Detect which cell encompasses the target text, then output its [X, Y] center coordinate. 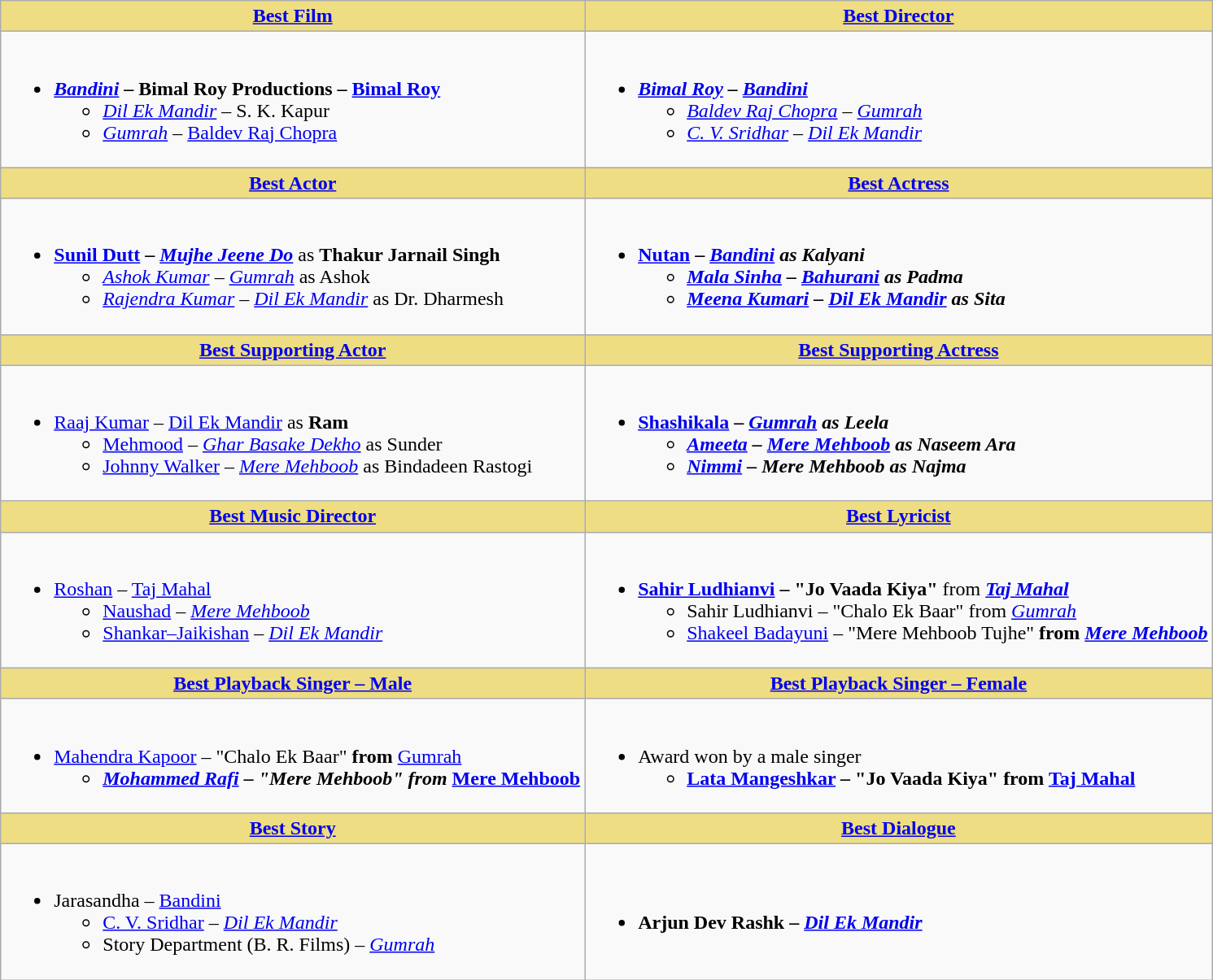
Best Supporting Actor [293, 350]
Best Playback Singer – Male [293, 683]
Best Actor [293, 183]
Bimal Roy – Bandini Baldev Raj Chopra – GumrahC. V. Sridhar – Dil Ek Mandir [898, 99]
Best Supporting Actress [898, 350]
Jarasandha – BandiniC. V. Sridhar – Dil Ek MandirStory Department (B. R. Films) – Gumrah [293, 911]
Shashikala – Gumrah as LeelaAmeeta – Mere Mehboob as Naseem AraNimmi – Mere Mehboob as Najma [898, 433]
Award won by a male singerLata Mangeshkar – "Jo Vaada Kiya" from Taj Mahal [898, 756]
Best Director [898, 16]
Best Film [293, 16]
Raaj Kumar – Dil Ek Mandir as RamMehmood – Ghar Basake Dekho as SunderJohnny Walker – Mere Mehboob as Bindadeen Rastogi [293, 433]
Best Playback Singer – Female [898, 683]
Best Lyricist [898, 516]
Best Story [293, 828]
Best Dialogue [898, 828]
Sunil Dutt – Mujhe Jeene Do as Thakur Jarnail SinghAshok Kumar – Gumrah as AshokRajendra Kumar – Dil Ek Mandir as Dr. Dharmesh [293, 267]
Best Actress [898, 183]
Nutan – Bandini as KalyaniMala Sinha – Bahurani as PadmaMeena Kumari – Dil Ek Mandir as Sita [898, 267]
Mahendra Kapoor – "Chalo Ek Baar" from GumrahMohammed Rafi – "Mere Mehboob" from Mere Mehboob [293, 756]
Roshan – Taj MahalNaushad – Mere MehboobShankar–Jaikishan – Dil Ek Mandir [293, 600]
Arjun Dev Rashk – Dil Ek Mandir [898, 911]
Bandini – Bimal Roy Productions – Bimal Roy Dil Ek Mandir – S. K. KapurGumrah – Baldev Raj Chopra [293, 99]
Best Music Director [293, 516]
